Detect which cell encompasses the target text, then output its [x, y] center coordinate. 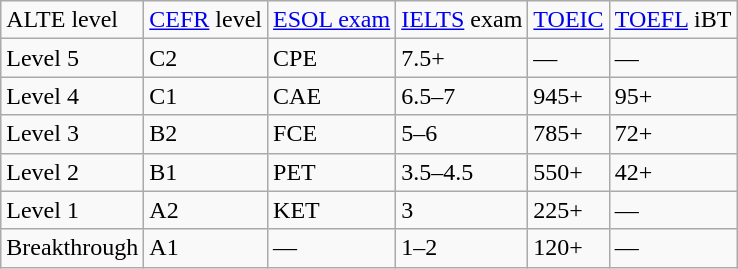
TOEFL iBT [673, 20]
5–6 [462, 134]
ESOL exam [332, 20]
KET [332, 210]
CEFR level [206, 20]
7.5+ [462, 58]
Level 3 [72, 134]
225+ [568, 210]
C1 [206, 96]
3.5–4.5 [462, 172]
ALTE level [72, 20]
Level 4 [72, 96]
3 [462, 210]
42+ [673, 172]
B2 [206, 134]
PET [332, 172]
C2 [206, 58]
6.5–7 [462, 96]
IELTS exam [462, 20]
FCE [332, 134]
945+ [568, 96]
TOEIC [568, 20]
Breakthrough [72, 248]
95+ [673, 96]
550+ [568, 172]
120+ [568, 248]
Level 1 [72, 210]
B1 [206, 172]
785+ [568, 134]
1–2 [462, 248]
A1 [206, 248]
Level 2 [72, 172]
A2 [206, 210]
Level 5 [72, 58]
CAE [332, 96]
72+ [673, 134]
CPE [332, 58]
